Provide the (x, y) coordinate of the cell's center where the given text is located.  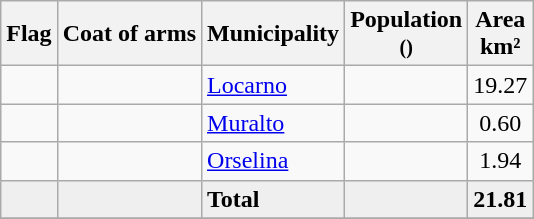
Muralto (274, 123)
Municipality (274, 34)
19.27 (500, 85)
21.81 (500, 199)
Flag (29, 34)
Locarno (274, 85)
1.94 (500, 161)
0.60 (500, 123)
Population() (406, 34)
Coat of arms (129, 34)
Total (274, 199)
Area km² (500, 34)
Orselina (274, 161)
